Detect which cell encompasses the target text, then output its [X, Y] center coordinate. 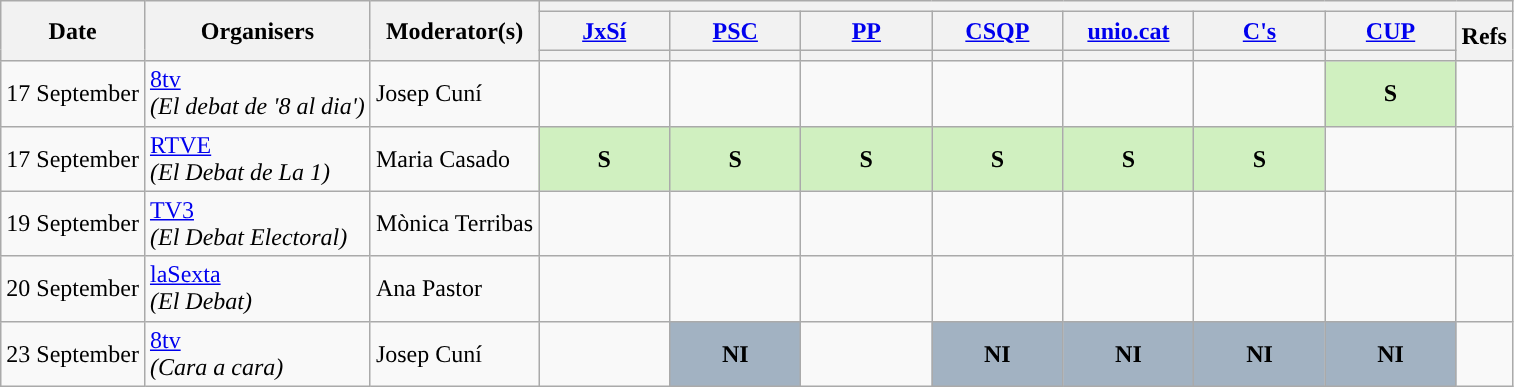
RTVE(El Debat de La 1) [257, 158]
Mònica Terribas [454, 224]
20 September [73, 288]
23 September [73, 354]
CUP [1390, 31]
laSexta(El Debat) [257, 288]
unio.cat [1128, 31]
19 September [73, 224]
PP [866, 31]
Refs [1484, 36]
8tv(El debat de '8 al dia') [257, 94]
PSC [736, 31]
Ana Pastor [454, 288]
JxSí [604, 31]
TV3(El Debat Electoral) [257, 224]
Date [73, 31]
Maria Casado [454, 158]
8tv(Cara a cara) [257, 354]
Moderator(s) [454, 31]
C's [1260, 31]
CSQP [998, 31]
Organisers [257, 31]
